Scan for the cell matching the given text and deliver its (X, Y) coordinate at center. 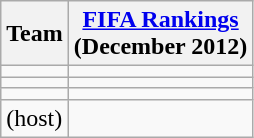
Team (35, 34)
FIFA Rankings(December 2012) (160, 34)
(host) (35, 118)
